Detect which cell encompasses the target text, then output its (X, Y) center coordinate. 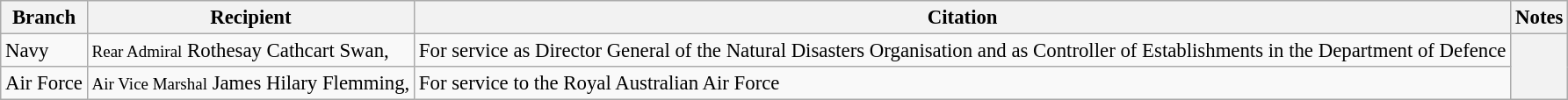
Notes (1539, 18)
Branch (44, 18)
Rear Admiral Rothesay Cathcart Swan, (250, 51)
Recipient (250, 18)
Air Force (44, 83)
Air Vice Marshal James Hilary Flemming, (250, 83)
Citation (963, 18)
For service to the Royal Australian Air Force (963, 83)
Navy (44, 51)
For service as Director General of the Natural Disasters Organisation and as Controller of Establishments in the Department of Defence (963, 51)
